Capture the cell that displays the provided text and extract its (x, y) central coordinate. 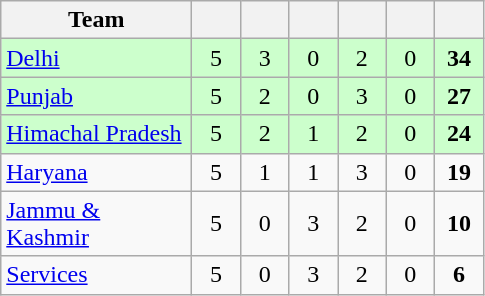
27 (460, 96)
24 (460, 134)
Services (96, 275)
6 (460, 275)
19 (460, 172)
Team (96, 20)
Himachal Pradesh (96, 134)
10 (460, 224)
Haryana (96, 172)
Jammu & Kashmir (96, 224)
Punjab (96, 96)
Delhi (96, 58)
34 (460, 58)
